Search for the cell housing the specified text and yield its [X, Y] center coordinate. 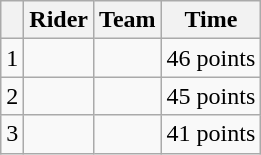
Team [128, 20]
41 points [211, 134]
Time [211, 20]
Rider [59, 20]
1 [12, 58]
2 [12, 96]
3 [12, 134]
45 points [211, 96]
46 points [211, 58]
